Capture the cell that displays the provided text and extract its [X, Y] central coordinate. 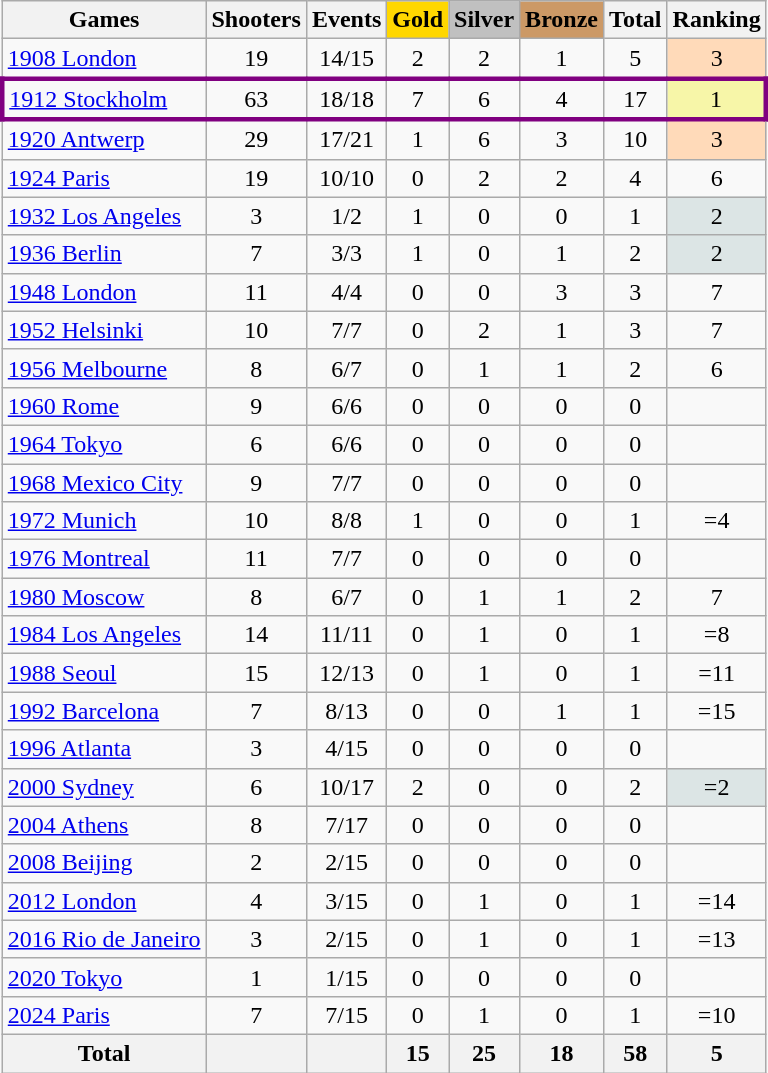
=10 [716, 1015]
2004 Athens [104, 825]
18/18 [346, 98]
Games [104, 20]
1980 Moscow [104, 597]
1964 Tokyo [104, 444]
7/15 [346, 1015]
1932 Los Angeles [104, 216]
12/13 [346, 673]
58 [636, 1053]
2008 Beijing [104, 863]
29 [256, 139]
18 [562, 1053]
1992 Barcelona [104, 711]
Gold [418, 20]
3/3 [346, 254]
1908 London [104, 59]
2012 London [104, 901]
14/15 [346, 59]
Bronze [562, 20]
1960 Rome [104, 406]
1996 Atlanta [104, 749]
2000 Sydney [104, 787]
8/8 [346, 521]
=4 [716, 521]
10/10 [346, 178]
17/21 [346, 139]
1984 Los Angeles [104, 635]
Silver [484, 20]
1924 Paris [104, 178]
1952 Helsinki [104, 330]
1972 Munich [104, 521]
1988 Seoul [104, 673]
1/2 [346, 216]
2016 Rio de Janeiro [104, 939]
=14 [716, 901]
=2 [716, 787]
2020 Tokyo [104, 977]
=11 [716, 673]
1/15 [346, 977]
63 [256, 98]
Ranking [716, 20]
2024 Paris [104, 1015]
=13 [716, 939]
1976 Montreal [104, 559]
1920 Antwerp [104, 139]
17 [636, 98]
Shooters [256, 20]
7/17 [346, 825]
1968 Mexico City [104, 483]
10/17 [346, 787]
11/11 [346, 635]
1948 London [104, 292]
3/15 [346, 901]
=15 [716, 711]
25 [484, 1053]
Events [346, 20]
1936 Berlin [104, 254]
1956 Melbourne [104, 368]
8/13 [346, 711]
1912 Stockholm [104, 98]
14 [256, 635]
4/4 [346, 292]
=8 [716, 635]
4/15 [346, 749]
